Capture the cell that displays the provided text and extract its [X, Y] central coordinate. 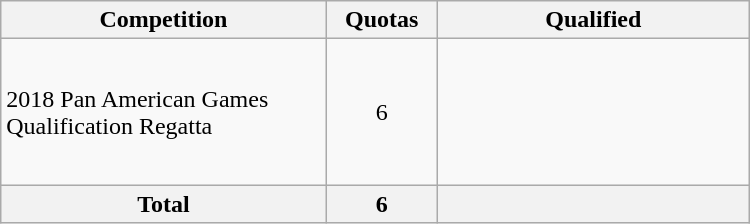
Competition [164, 20]
2018 Pan American Games Qualification Regatta [164, 112]
Qualified [593, 20]
Total [164, 204]
Quotas [382, 20]
